Extract the [x, y] coordinate from the center of the cell holding the provided text.  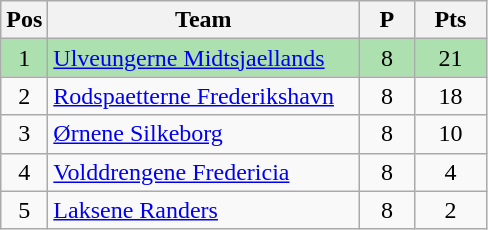
Pos [24, 20]
21 [450, 58]
18 [450, 96]
5 [24, 210]
Ørnene Silkeborg [204, 134]
P [387, 20]
Pts [450, 20]
Volddrengene Fredericia [204, 172]
Laksene Randers [204, 210]
Ulveungerne Midtsjaellands [204, 58]
Team [204, 20]
Rodspaetterne Frederikshavn [204, 96]
3 [24, 134]
1 [24, 58]
10 [450, 134]
